Find where the given text appears and provide that cell's center as (X, Y) coordinate. 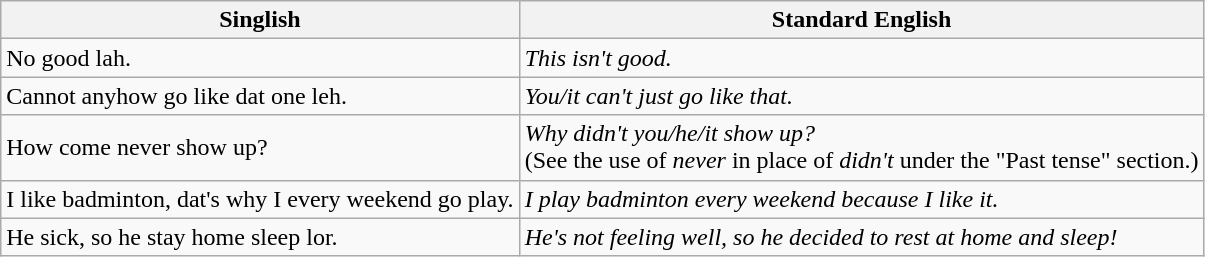
He sick, so he stay home sleep lor. (260, 237)
He's not feeling well, so he decided to rest at home and sleep! (862, 237)
This isn't good. (862, 58)
Standard English (862, 20)
I play badminton every weekend because I like it. (862, 199)
Why didn't you/he/it show up? (See the use of never in place of didn't under the "Past tense" section.) (862, 148)
I like badminton, dat's why I every weekend go play. (260, 199)
You/it can't just go like that. (862, 96)
Cannot anyhow go like dat one leh. (260, 96)
No good lah. (260, 58)
How come never show up? (260, 148)
Singlish (260, 20)
